Locate the cell with the specified text and output its (x, y) center coordinate. 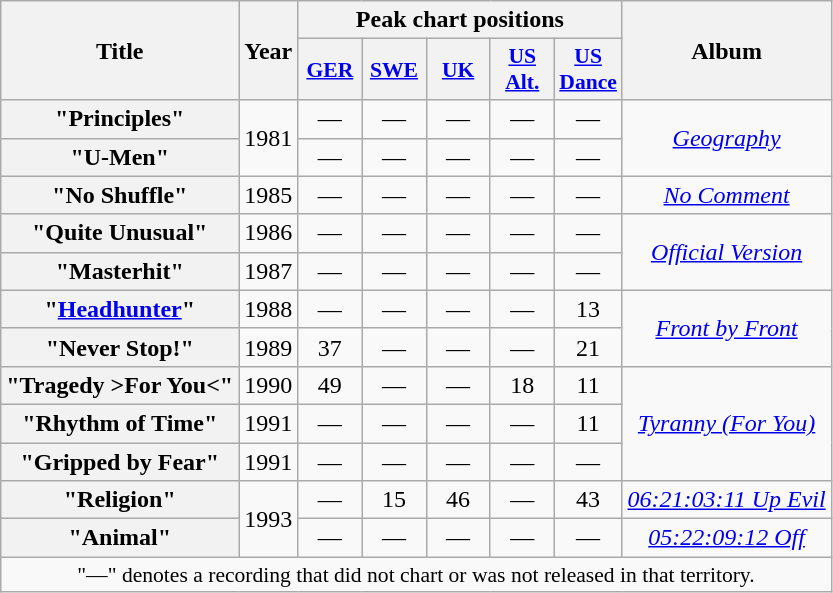
"Never Stop!" (120, 347)
Front by Front (726, 328)
"U-Men" (120, 157)
13 (588, 309)
1986 (268, 233)
37 (330, 347)
"Gripped by Fear" (120, 461)
"Quite Unusual" (120, 233)
USDance (588, 70)
Album (726, 50)
18 (522, 385)
1993 (268, 519)
"Rhythm of Time" (120, 423)
USAlt. (522, 70)
"Tragedy >For You<" (120, 385)
UK (458, 70)
15 (394, 500)
Geography (726, 138)
1981 (268, 138)
1987 (268, 271)
"Animal" (120, 538)
"—" denotes a recording that did not chart or was not released in that territory. (416, 575)
Peak chart positions (460, 20)
"No Shuffle" (120, 195)
Tyranny (For You) (726, 423)
1985 (268, 195)
"Principles" (120, 119)
No Comment (726, 195)
1988 (268, 309)
Official Version (726, 252)
1990 (268, 385)
"Religion" (120, 500)
GER (330, 70)
06:21:03:11 Up Evil (726, 500)
"Masterhit" (120, 271)
05:22:09:12 Off (726, 538)
49 (330, 385)
1989 (268, 347)
SWE (394, 70)
46 (458, 500)
43 (588, 500)
Year (268, 50)
"Headhunter" (120, 309)
21 (588, 347)
Title (120, 50)
